Pinpoint the cell where the given text exists, returning its (X, Y) midpoint coordinate. 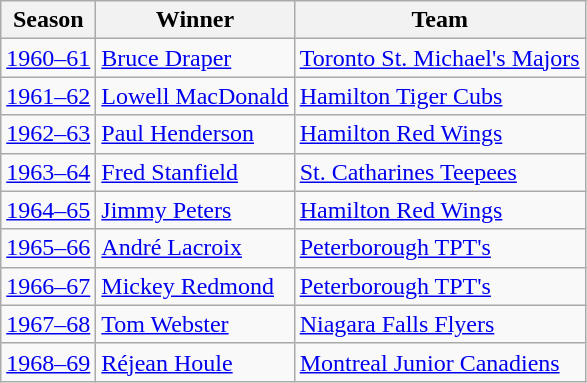
Winner (195, 20)
Jimmy Peters (195, 210)
Mickey Redmond (195, 286)
1964–65 (48, 210)
Réjean Houle (195, 362)
1960–61 (48, 58)
1966–67 (48, 286)
1962–63 (48, 134)
Paul Henderson (195, 134)
1963–64 (48, 172)
Hamilton Tiger Cubs (440, 96)
1967–68 (48, 324)
1965–66 (48, 248)
Tom Webster (195, 324)
André Lacroix (195, 248)
Niagara Falls Flyers (440, 324)
Fred Stanfield (195, 172)
Team (440, 20)
Season (48, 20)
Lowell MacDonald (195, 96)
St. Catharines Teepees (440, 172)
1968–69 (48, 362)
1961–62 (48, 96)
Montreal Junior Canadiens (440, 362)
Toronto St. Michael's Majors (440, 58)
Bruce Draper (195, 58)
